Output the (X, Y) coordinate of the center of the cell containing the given text.  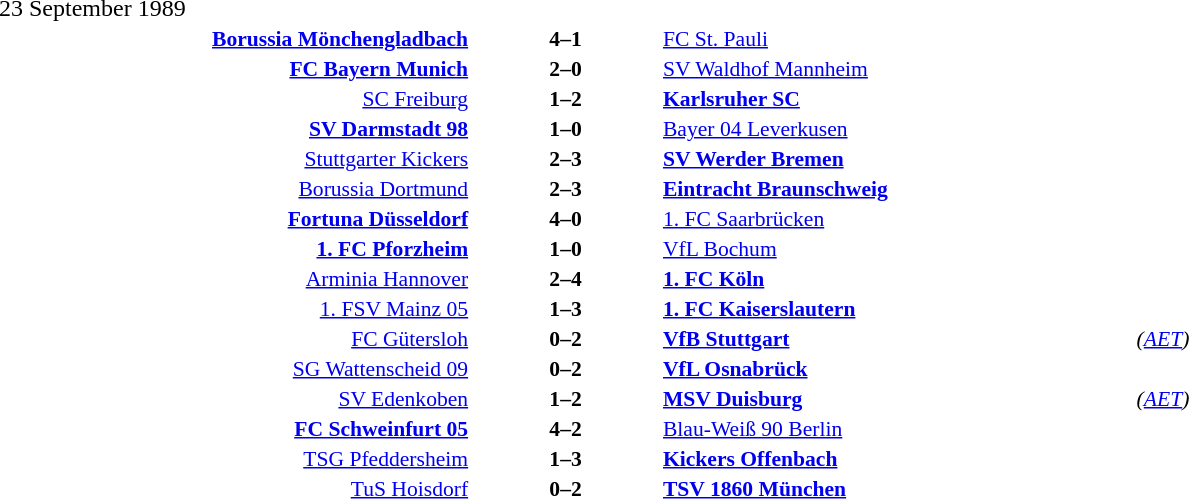
Bayer 04 Leverkusen (897, 128)
VfL Bochum (897, 248)
VfL Osnabrück (897, 368)
2–4 (566, 278)
Eintracht Braunschweig (897, 188)
Blau-Weiß 90 Berlin (897, 428)
4–2 (566, 428)
1. FC Saarbrücken (897, 218)
1. FC Kaiserslautern (897, 308)
SV Waldhof Mannheim (897, 68)
SV Werder Bremen (897, 158)
FC St. Pauli (897, 38)
1. FC Köln (897, 278)
VfB Stuttgart (897, 338)
4–1 (566, 38)
Kickers Offenbach (897, 458)
4–0 (566, 218)
Karlsruher SC (897, 98)
MSV Duisburg (897, 398)
2–0 (566, 68)
